Search for the cell housing the specified text and yield its [X, Y] center coordinate. 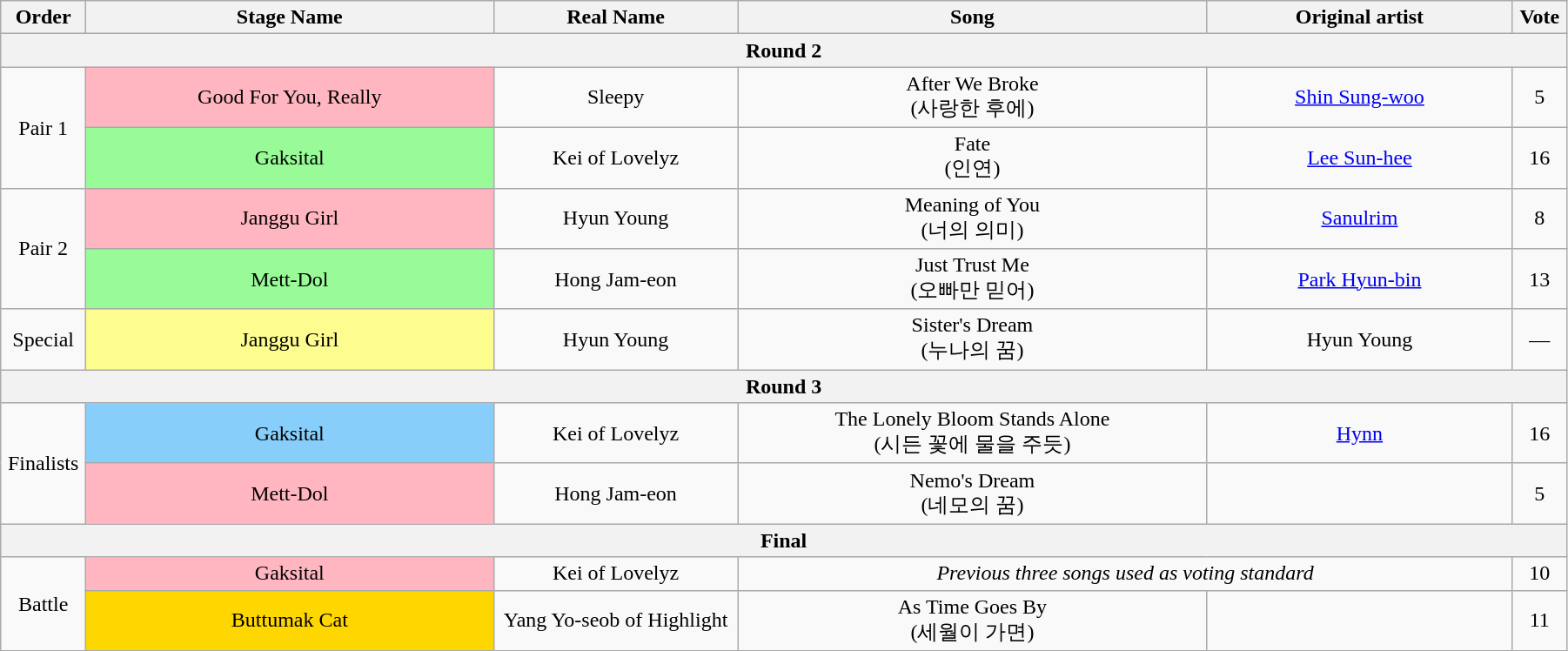
11 [1539, 621]
Hynn [1359, 433]
Meaning of You(너의 의미) [973, 218]
Park Hyun-bin [1359, 279]
The Lonely Bloom Stands Alone(시든 꽃에 물을 주듯) [973, 433]
10 [1539, 574]
Pair 1 [44, 127]
Pair 2 [44, 249]
Order [44, 17]
Sanulrim [1359, 218]
Good For You, Really [290, 97]
Vote [1539, 17]
8 [1539, 218]
Original artist [1359, 17]
— [1539, 339]
Stage Name [290, 17]
As Time Goes By(세월이 가면) [973, 621]
Shin Sung-woo [1359, 97]
Round 3 [784, 386]
Special [44, 339]
Song [973, 17]
Lee Sun-hee [1359, 158]
Round 2 [784, 50]
Sleepy [616, 97]
Final [784, 540]
Finalists [44, 463]
Buttumak Cat [290, 621]
Yang Yo-seob of Highlight [616, 621]
13 [1539, 279]
Sister's Dream(누나의 꿈) [973, 339]
Real Name [616, 17]
Nemo's Dream(네모의 꿈) [973, 493]
Just Trust Me(오빠만 믿어) [973, 279]
Previous three songs used as voting standard [1125, 574]
Fate(인연) [973, 158]
After We Broke(사랑한 후에) [973, 97]
Battle [44, 604]
